Determine the [X, Y] coordinate at the center of the cell enclosing the given text.  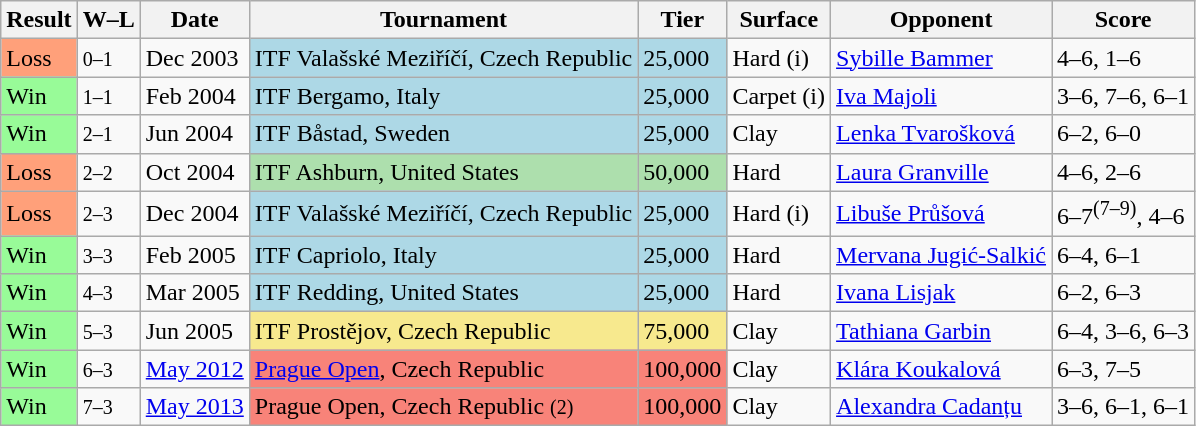
4–6, 2–6 [1124, 172]
May 2013 [194, 407]
Lenka Tvarošková [942, 134]
1–1 [108, 96]
Sybille Bammer [942, 58]
6–3 [108, 369]
Oct 2004 [194, 172]
ITF Redding, United States [444, 293]
Jun 2005 [194, 331]
Carpet (i) [779, 96]
6–7(7–9), 4–6 [1124, 214]
Date [194, 20]
Feb 2004 [194, 96]
4–3 [108, 293]
Laura Granville [942, 172]
May 2012 [194, 369]
ITF Ashburn, United States [444, 172]
Score [1124, 20]
Alexandra Cadanțu [942, 407]
6–4, 6–1 [1124, 255]
6–2, 6–3 [1124, 293]
ITF Båstad, Sweden [444, 134]
Ivana Lisjak [942, 293]
Prague Open, Czech Republic (2) [444, 407]
Tier [682, 20]
50,000 [682, 172]
Opponent [942, 20]
2–1 [108, 134]
Result [39, 20]
Tathiana Garbin [942, 331]
Feb 2005 [194, 255]
6–2, 6–0 [1124, 134]
Prague Open, Czech Republic [444, 369]
3–6, 7–6, 6–1 [1124, 96]
0–1 [108, 58]
W–L [108, 20]
ITF Bergamo, Italy [444, 96]
2–2 [108, 172]
Iva Majoli [942, 96]
Dec 2003 [194, 58]
ITF Capriolo, Italy [444, 255]
6–3, 7–5 [1124, 369]
2–3 [108, 214]
3–6, 6–1, 6–1 [1124, 407]
ITF Prostějov, Czech Republic [444, 331]
Klára Koukalová [942, 369]
6–4, 3–6, 6–3 [1124, 331]
75,000 [682, 331]
Surface [779, 20]
7–3 [108, 407]
Mervana Jugić-Salkić [942, 255]
Dec 2004 [194, 214]
Jun 2004 [194, 134]
3–3 [108, 255]
Mar 2005 [194, 293]
5–3 [108, 331]
4–6, 1–6 [1124, 58]
Tournament [444, 20]
Libuše Průšová [942, 214]
